Scan for the cell matching the given text and deliver its [x, y] coordinate at center. 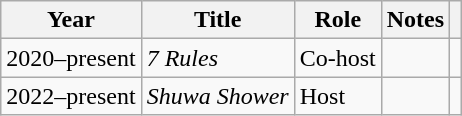
Role [338, 20]
Co-host [338, 58]
2020–present [71, 58]
Host [338, 96]
Shuwa Shower [218, 96]
Year [71, 20]
7 Rules [218, 58]
Notes [415, 20]
2022–present [71, 96]
Title [218, 20]
